Identify which cell holds the provided text, then report its [x, y] central coordinate. 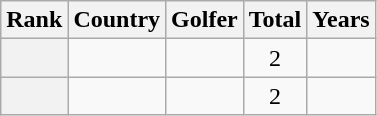
Years [341, 20]
Total [275, 20]
Country [117, 20]
Rank [34, 20]
Golfer [205, 20]
